Find where the given text appears and provide that cell's center as (x, y) coordinate. 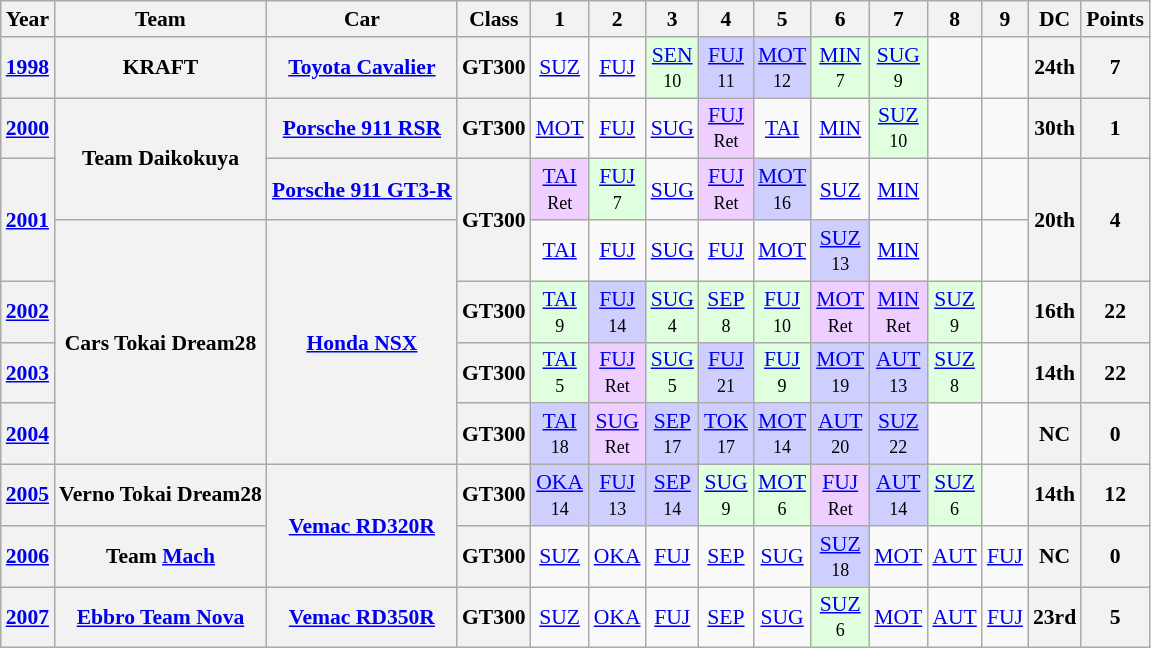
KRAFT (160, 68)
Team Mach (160, 556)
SUZ18 (840, 556)
FUJ14 (618, 312)
Toyota Cavalier (362, 68)
SUGRet (618, 434)
FUJ9 (782, 372)
Verno Tokai Dream28 (160, 496)
23rd (1054, 618)
Points (1115, 19)
Class (494, 19)
MOT14 (782, 434)
2003 (28, 372)
2006 (28, 556)
2000 (28, 128)
12 (1115, 496)
SUZ13 (840, 250)
DC (1054, 19)
SUG5 (672, 372)
AUT14 (898, 496)
Cars Tokai Dream28 (160, 342)
MOT12 (782, 68)
6 (840, 19)
FUJ10 (782, 312)
Team (160, 19)
FUJ11 (726, 68)
MOT6 (782, 496)
TAIRet (560, 190)
20th (1054, 220)
SUZ10 (898, 128)
TAI9 (560, 312)
2004 (28, 434)
SUZ8 (954, 372)
SEP14 (672, 496)
AUT20 (840, 434)
Porsche 911 RSR (362, 128)
SUZ22 (898, 434)
Car (362, 19)
MIN7 (840, 68)
Vemac RD320R (362, 526)
Honda NSX (362, 342)
1998 (28, 68)
MOT16 (782, 190)
AUT13 (898, 372)
Year (28, 19)
9 (1005, 19)
MOTRet (840, 312)
2005 (28, 496)
TOK17 (726, 434)
2002 (28, 312)
2007 (28, 618)
SEN10 (672, 68)
FUJ7 (618, 190)
SUZ9 (954, 312)
TAI5 (560, 372)
2 (618, 19)
OKA14 (560, 496)
Vemac RD350R (362, 618)
16th (1054, 312)
30th (1054, 128)
2001 (28, 220)
SEP17 (672, 434)
TAI18 (560, 434)
3 (672, 19)
MOT19 (840, 372)
8 (954, 19)
Team Daikokuya (160, 159)
MINRet (898, 312)
Porsche 911 GT3-R (362, 190)
SEP8 (726, 312)
24th (1054, 68)
Ebbro Team Nova (160, 618)
FUJ13 (618, 496)
SUG4 (672, 312)
FUJ21 (726, 372)
